Output the [X, Y] coordinate of the center of the cell containing the given text.  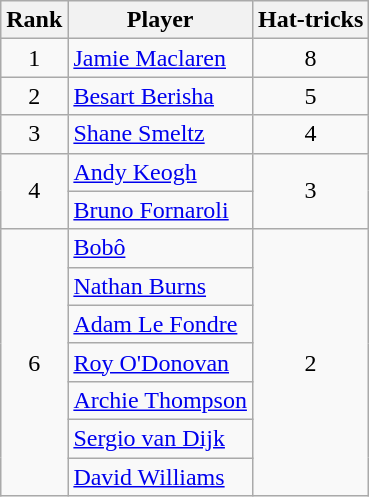
5 [310, 96]
David Williams [160, 477]
Jamie Maclaren [160, 58]
Roy O'Donovan [160, 362]
Besart Berisha [160, 96]
6 [34, 362]
Player [160, 20]
1 [34, 58]
Shane Smeltz [160, 134]
Archie Thompson [160, 400]
Adam Le Fondre [160, 324]
Bobô [160, 248]
Andy Keogh [160, 172]
Sergio van Dijk [160, 438]
Bruno Fornaroli [160, 210]
Rank [34, 20]
8 [310, 58]
Hat-tricks [310, 20]
Nathan Burns [160, 286]
